Extract the [X, Y] coordinate from the center of the cell holding the provided text.  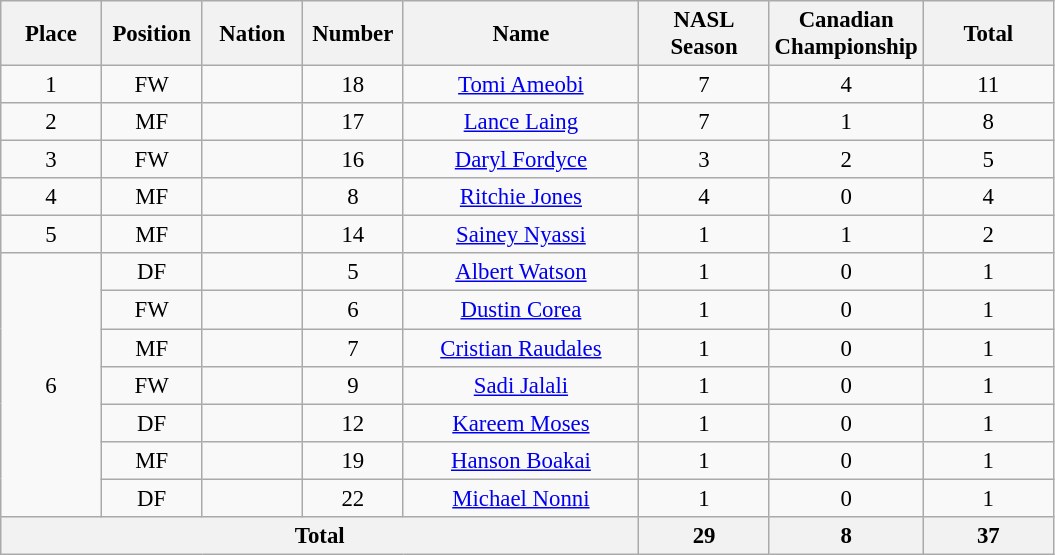
Number [354, 34]
NASL Season [704, 34]
37 [988, 536]
Name [521, 34]
22 [354, 498]
Albert Watson [521, 273]
Position [152, 34]
Daryl Fordyce [521, 160]
Place [52, 34]
9 [354, 385]
29 [704, 536]
Lance Laing [521, 122]
Hanson Boakai [521, 460]
Michael Nonni [521, 498]
18 [354, 85]
Canadian Championship [846, 34]
Sainey Nyassi [521, 235]
Tomi Ameobi [521, 85]
Sadi Jalali [521, 385]
19 [354, 460]
11 [988, 85]
12 [354, 423]
Kareem Moses [521, 423]
17 [354, 122]
14 [354, 235]
Nation [252, 34]
Ritchie Jones [521, 197]
Dustin Corea [521, 310]
16 [354, 160]
Cristian Raudales [521, 348]
